Provide the (x, y) coordinate of the cell's center where the given text is located.  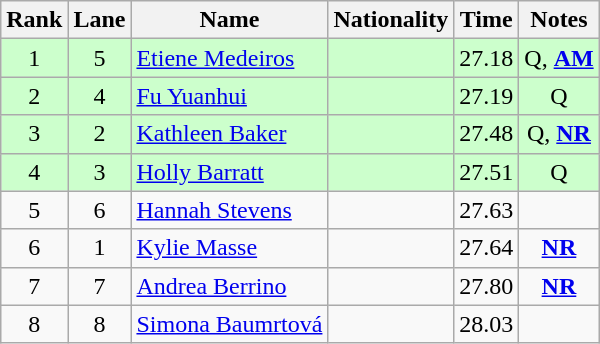
Q, AM (559, 58)
Hannah Stevens (230, 210)
27.19 (486, 96)
27.48 (486, 134)
Kathleen Baker (230, 134)
Rank (34, 20)
27.51 (486, 172)
Simona Baumrtová (230, 324)
Fu Yuanhui (230, 96)
Kylie Masse (230, 248)
Q, NR (559, 134)
Time (486, 20)
Nationality (391, 20)
Lane (100, 20)
Andrea Berrino (230, 286)
27.63 (486, 210)
27.18 (486, 58)
Notes (559, 20)
27.80 (486, 286)
28.03 (486, 324)
27.64 (486, 248)
Holly Barratt (230, 172)
Name (230, 20)
Etiene Medeiros (230, 58)
